Detect which cell encompasses the target text, then output its (x, y) center coordinate. 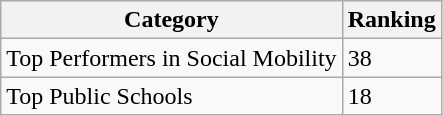
38 (392, 58)
Top Performers in Social Mobility (172, 58)
Category (172, 20)
Ranking (392, 20)
Top Public Schools (172, 96)
18 (392, 96)
